Output the [x, y] coordinate of the center of the cell containing the given text.  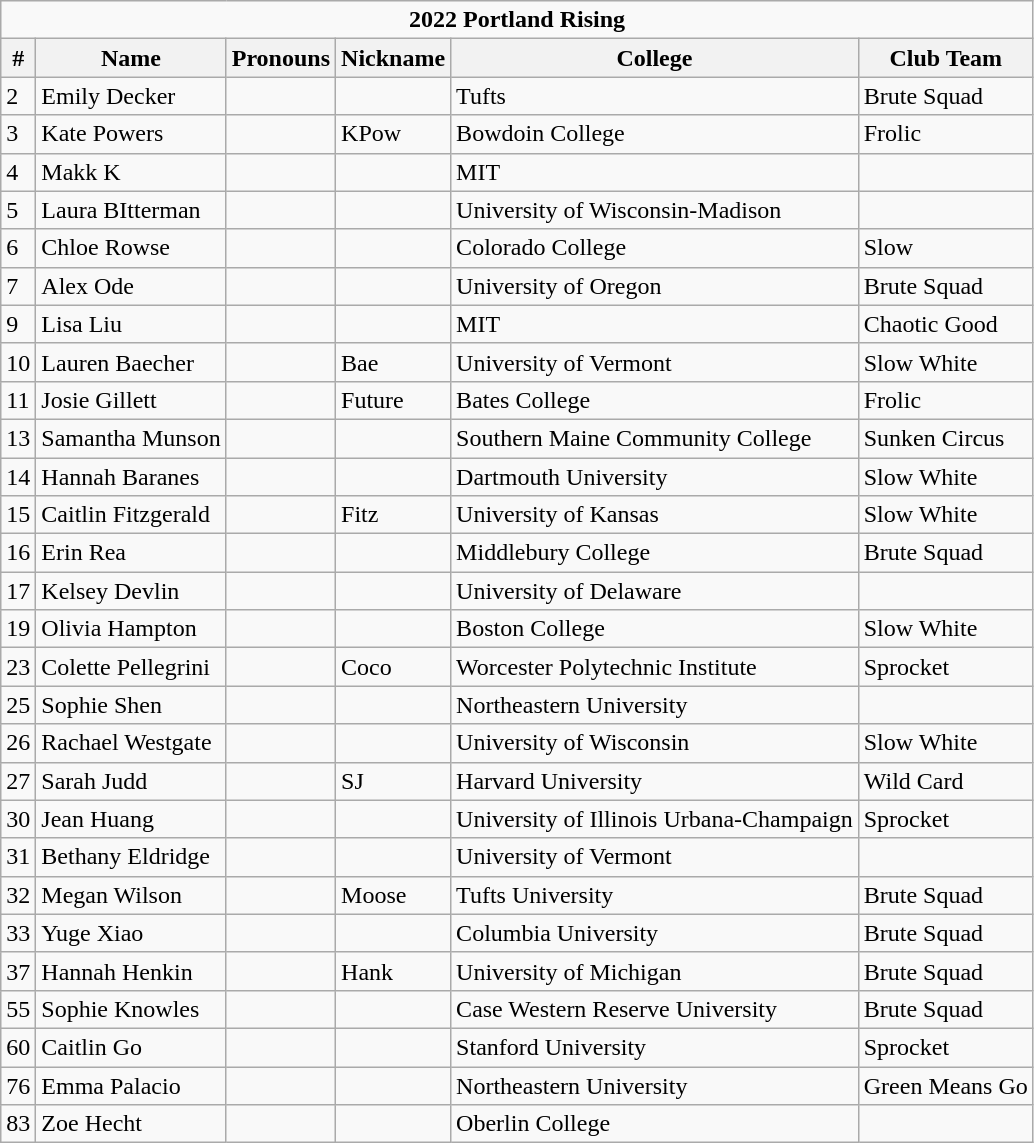
Tufts [655, 96]
Sunken Circus [946, 438]
Sarah Judd [131, 781]
Samantha Munson [131, 438]
13 [18, 438]
Fitz [394, 515]
25 [18, 705]
Emma Palacio [131, 1085]
32 [18, 895]
# [18, 58]
Middlebury College [655, 553]
16 [18, 553]
2 [18, 96]
Oberlin College [655, 1124]
31 [18, 857]
83 [18, 1124]
Colorado College [655, 248]
19 [18, 629]
33 [18, 933]
Hannah Baranes [131, 477]
Hannah Henkin [131, 971]
Club Team [946, 58]
Kate Powers [131, 134]
4 [18, 172]
Josie Gillett [131, 400]
Chloe Rowse [131, 248]
Emily Decker [131, 96]
Name [131, 58]
Green Means Go [946, 1085]
University of Oregon [655, 286]
30 [18, 819]
Zoe Hecht [131, 1124]
55 [18, 1009]
Moose [394, 895]
3 [18, 134]
Megan Wilson [131, 895]
Harvard University [655, 781]
14 [18, 477]
9 [18, 324]
Pronouns [280, 58]
76 [18, 1085]
37 [18, 971]
Laura BItterman [131, 210]
Olivia Hampton [131, 629]
Bowdoin College [655, 134]
Yuge Xiao [131, 933]
23 [18, 667]
2022 Portland Rising [517, 20]
University of Wisconsin [655, 743]
26 [18, 743]
Bethany Eldridge [131, 857]
10 [18, 362]
Bates College [655, 400]
Future [394, 400]
5 [18, 210]
Nickname [394, 58]
College [655, 58]
Slow [946, 248]
University of Wisconsin-Madison [655, 210]
Caitlin Fitzgerald [131, 515]
Jean Huang [131, 819]
Stanford University [655, 1047]
Tufts University [655, 895]
11 [18, 400]
Alex Ode [131, 286]
60 [18, 1047]
Boston College [655, 629]
Columbia University [655, 933]
Bae [394, 362]
University of Delaware [655, 591]
Lisa Liu [131, 324]
Wild Card [946, 781]
KPow [394, 134]
Sophie Knowles [131, 1009]
University of Illinois Urbana-Champaign [655, 819]
Dartmouth University [655, 477]
Sophie Shen [131, 705]
Colette Pellegrini [131, 667]
Worcester Polytechnic Institute [655, 667]
Kelsey Devlin [131, 591]
University of Michigan [655, 971]
27 [18, 781]
Erin Rea [131, 553]
6 [18, 248]
University of Kansas [655, 515]
Lauren Baecher [131, 362]
Hank [394, 971]
15 [18, 515]
Chaotic Good [946, 324]
Caitlin Go [131, 1047]
Southern Maine Community College [655, 438]
7 [18, 286]
Rachael Westgate [131, 743]
Makk K [131, 172]
Coco [394, 667]
SJ [394, 781]
Case Western Reserve University [655, 1009]
17 [18, 591]
